Search for the cell housing the specified text and yield its (x, y) center coordinate. 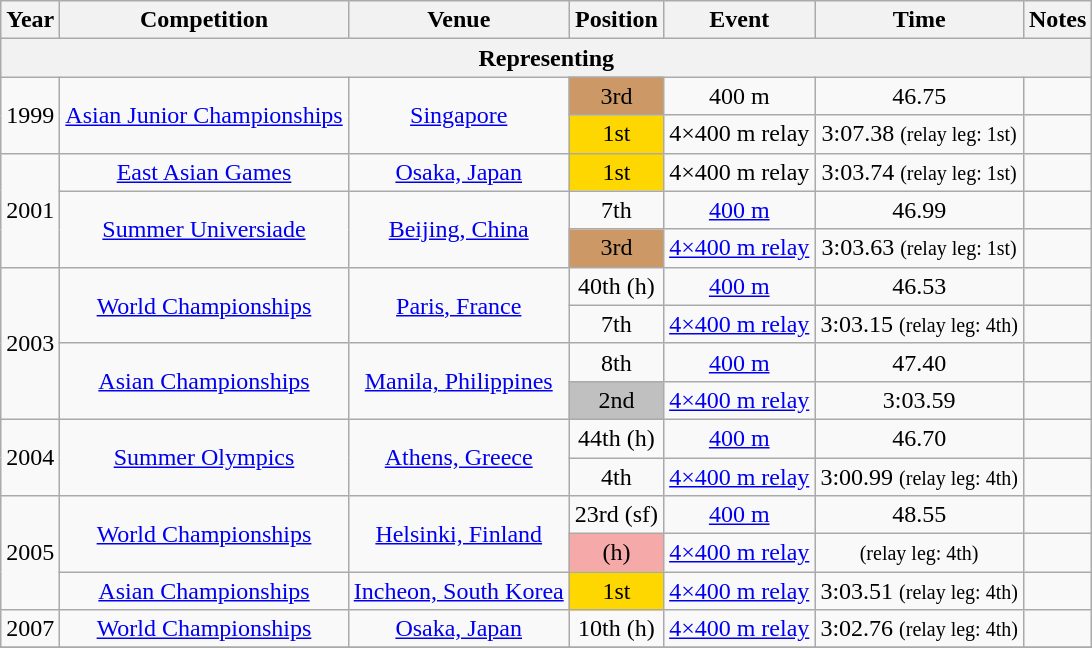
2001 (30, 210)
Asian Junior Championships (204, 115)
8th (616, 362)
46.53 (920, 286)
Competition (204, 20)
Incheon, South Korea (458, 591)
Notes (1057, 20)
3:07.38 (relay leg: 1st) (920, 134)
Summer Universiade (204, 229)
4th (616, 477)
3:03.51 (relay leg: 4th) (920, 591)
Time (920, 20)
46.99 (920, 210)
3:03.74 (relay leg: 1st) (920, 172)
3:02.76 (relay leg: 4th) (920, 629)
Representing (546, 58)
2007 (30, 629)
(h) (616, 553)
Paris, France (458, 305)
44th (h) (616, 438)
3:03.15 (relay leg: 4th) (920, 324)
40th (h) (616, 286)
2004 (30, 457)
10th (h) (616, 629)
Event (740, 20)
Venue (458, 20)
48.55 (920, 515)
(relay leg: 4th) (920, 553)
46.70 (920, 438)
Athens, Greece (458, 457)
2003 (30, 343)
2005 (30, 553)
3:03.63 (relay leg: 1st) (920, 248)
2nd (616, 400)
3:00.99 (relay leg: 4th) (920, 477)
Helsinki, Finland (458, 534)
1999 (30, 115)
Position (616, 20)
East Asian Games (204, 172)
Singapore (458, 115)
Beijing, China (458, 229)
23rd (sf) (616, 515)
46.75 (920, 96)
Manila, Philippines (458, 381)
3:03.59 (920, 400)
Year (30, 20)
Summer Olympics (204, 457)
47.40 (920, 362)
